Identify which cell holds the provided text, then report its [x, y] central coordinate. 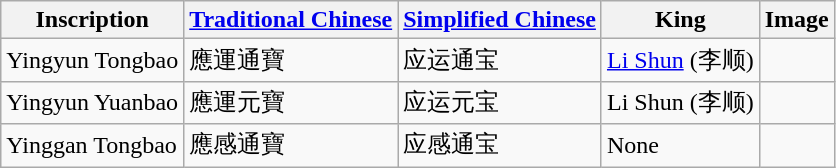
Yinggan Tongbao [92, 146]
Simplified Chinese [500, 20]
Image [796, 20]
应运元宝 [500, 102]
應運通寶 [291, 60]
Yingyun Yuanbao [92, 102]
Yingyun Tongbao [92, 60]
Traditional Chinese [291, 20]
應感通寶 [291, 146]
應運元寶 [291, 102]
King [680, 20]
应感通宝 [500, 146]
None [680, 146]
Inscription [92, 20]
应运通宝 [500, 60]
